From the cell containing the given text, extract its center point as [X, Y] coordinate. 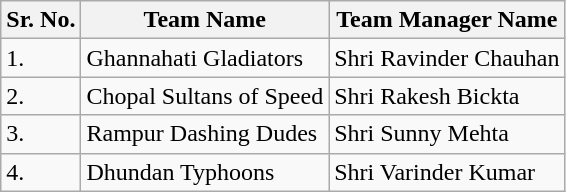
Dhundan Typhoons [205, 172]
2. [41, 96]
Shri Rakesh Bickta [447, 96]
Ghannahati Gladiators [205, 58]
Shri Sunny Mehta [447, 134]
Team Name [205, 20]
1. [41, 58]
3. [41, 134]
Shri Ravinder Chauhan [447, 58]
4. [41, 172]
Chopal Sultans of Speed [205, 96]
Shri Varinder Kumar [447, 172]
Team Manager Name [447, 20]
Sr. No. [41, 20]
Rampur Dashing Dudes [205, 134]
